Capture the cell that displays the provided text and extract its (x, y) central coordinate. 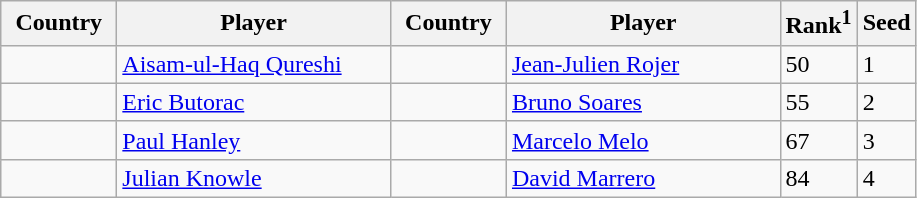
Rank1 (818, 24)
Eric Butorac (254, 102)
3 (886, 140)
Paul Hanley (254, 140)
1 (886, 64)
84 (818, 178)
4 (886, 178)
Bruno Soares (643, 102)
2 (886, 102)
Julian Knowle (254, 178)
Aisam-ul-Haq Qureshi (254, 64)
67 (818, 140)
Seed (886, 24)
55 (818, 102)
Marcelo Melo (643, 140)
50 (818, 64)
David Marrero (643, 178)
Jean-Julien Rojer (643, 64)
